Detect which cell encompasses the target text, then output its (x, y) center coordinate. 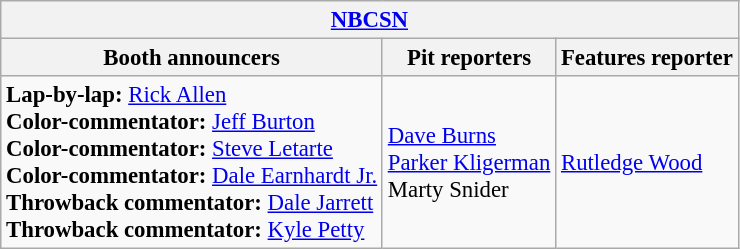
Booth announcers (192, 58)
NBCSN (370, 20)
Dave BurnsParker KligermanMarty Snider (468, 162)
Features reporter (647, 58)
Rutledge Wood (647, 162)
Pit reporters (468, 58)
